Return the [x, y] coordinate for the center point of the cell that contains the specified text.  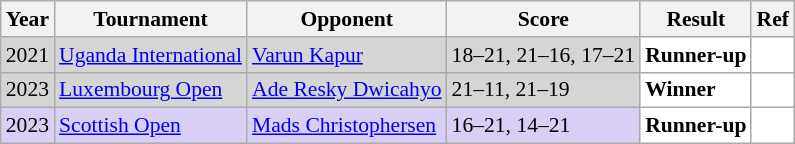
Year [28, 19]
21–11, 21–19 [544, 90]
Ref [772, 19]
Tournament [150, 19]
Luxembourg Open [150, 90]
Scottish Open [150, 126]
Uganda International [150, 55]
Score [544, 19]
Ade Resky Dwicahyo [347, 90]
Opponent [347, 19]
Mads Christophersen [347, 126]
Winner [696, 90]
2021 [28, 55]
Result [696, 19]
18–21, 21–16, 17–21 [544, 55]
16–21, 14–21 [544, 126]
Varun Kapur [347, 55]
